Provide the [X, Y] coordinate of the cell's center where the given text is located.  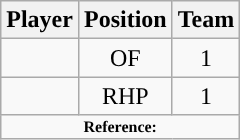
Team [206, 20]
Player [40, 20]
OF [125, 58]
RHP [125, 96]
Reference: [120, 127]
Position [125, 20]
